Determine the [X, Y] coordinate at the center of the cell enclosing the given text.  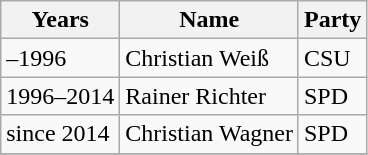
1996–2014 [60, 96]
CSU [332, 58]
Rainer Richter [210, 96]
Christian Weiß [210, 58]
Christian Wagner [210, 134]
since 2014 [60, 134]
Name [210, 20]
–1996 [60, 58]
Party [332, 20]
Years [60, 20]
